Provide the (X, Y) coordinate of the cell's center where the given text is located.  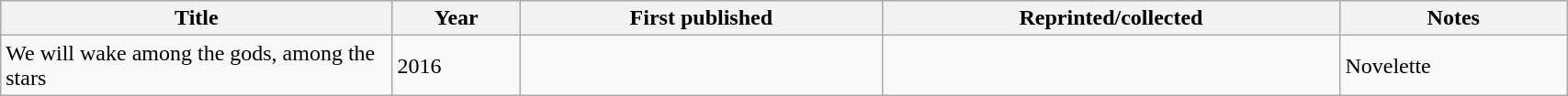
First published (702, 18)
Title (197, 18)
Novelette (1453, 66)
Notes (1453, 18)
Year (457, 18)
Reprinted/collected (1111, 18)
2016 (457, 66)
We will wake among the gods, among the stars (197, 66)
